Search for the cell housing the specified text and yield its [x, y] center coordinate. 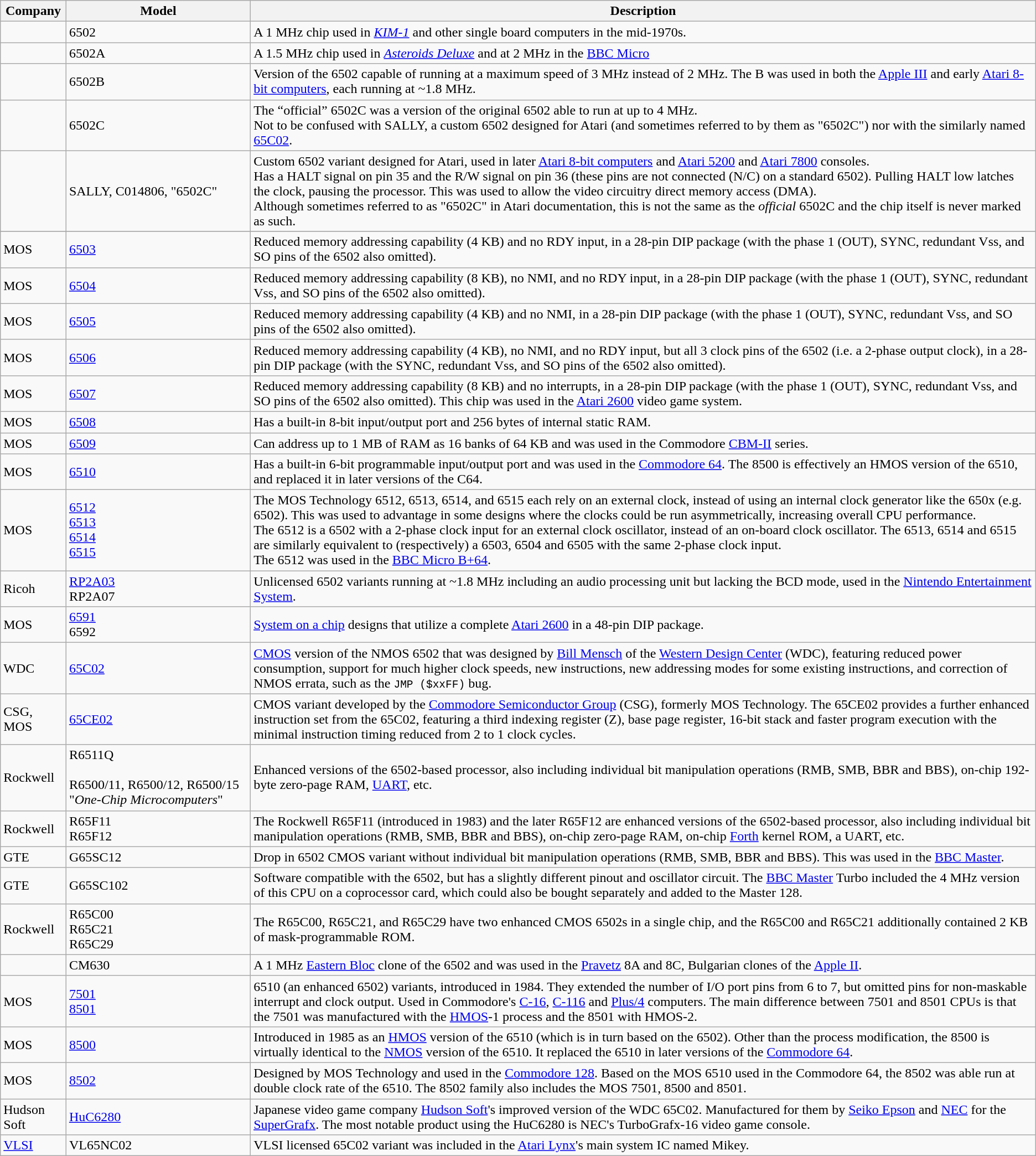
65916592 [158, 625]
VL65NC02 [158, 1145]
SALLY, C014806, "6502C" [158, 191]
75018501 [158, 1001]
VLSI [33, 1145]
RP2A03RP2A07 [158, 589]
R65C00R65C21R65C29 [158, 929]
WDC [33, 668]
A 1 MHz Eastern Bloc clone of the 6502 and was used in the Pravetz 8A and 8C, Bulgarian clones of the Apple II. [643, 965]
G65SC102 [158, 886]
Can address up to 1 MB of RAM as 16 banks of 64 KB and was used in the Commodore CBM-II series. [643, 443]
6502A [158, 53]
Model [158, 11]
8500 [158, 1044]
Has a built-in 8-bit input/output port and 256 bytes of internal static RAM. [643, 422]
6502 [158, 32]
6512651365146515 [158, 530]
A 1.5 MHz chip used in Asteroids Deluxe and at 2 MHz in the BBC Micro [643, 53]
CM630 [158, 965]
Company [33, 11]
6502B [158, 82]
A 1 MHz chip used in KIM-1 and other single board computers in the mid-1970s. [643, 32]
Ricoh [33, 589]
6507 [158, 393]
Hudson Soft [33, 1116]
HuC6280 [158, 1116]
6504 [158, 286]
65C02 [158, 668]
65CE02 [158, 719]
6508 [158, 422]
System on a chip designs that utilize a complete Atari 2600 in a 48-pin DIP package. [643, 625]
CSG, MOS [33, 719]
Description [643, 11]
6502C [158, 125]
6506 [158, 358]
6503 [158, 249]
G65SC12 [158, 857]
6505 [158, 321]
8502 [158, 1081]
R65F11R65F12 [158, 828]
Unlicensed 6502 variants running at ~1.8 MHz including an audio processing unit but lacking the BCD mode, used in the Nintendo Entertainment System. [643, 589]
VLSI licensed 65C02 variant was included in the Atari Lynx's main system IC named Mikey. [643, 1145]
6509 [158, 443]
Drop in 6502 CMOS variant without individual bit manipulation operations (RMB, SMB, BBR and BBS). This was used in the BBC Master. [643, 857]
6510 [158, 472]
R6511QR6500/11, R6500/12, R6500/15 "One-Chip Microcomputers" [158, 777]
